Extract the [X, Y] coordinate from the center of the cell holding the provided text.  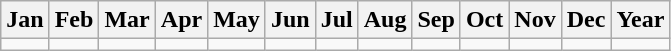
Aug [385, 20]
Feb [74, 20]
Mar [127, 20]
Nov [535, 20]
Jan [25, 20]
Jun [290, 20]
Oct [484, 20]
Year [640, 20]
Apr [181, 20]
Jul [336, 20]
Dec [586, 20]
Sep [436, 20]
May [237, 20]
